Capture the cell that displays the provided text and extract its (x, y) central coordinate. 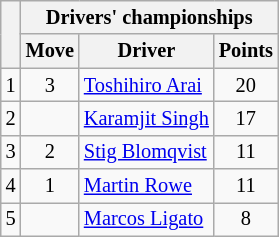
20 (246, 85)
Stig Blomqvist (146, 152)
17 (246, 118)
Driver (146, 51)
Toshihiro Arai (146, 85)
Drivers' championships (150, 17)
Points (246, 51)
Marcos Ligato (146, 219)
Martin Rowe (146, 186)
4 (11, 186)
Move (50, 51)
5 (11, 219)
8 (246, 219)
Karamjit Singh (146, 118)
